Locate the cell with the specified text and output its (x, y) center coordinate. 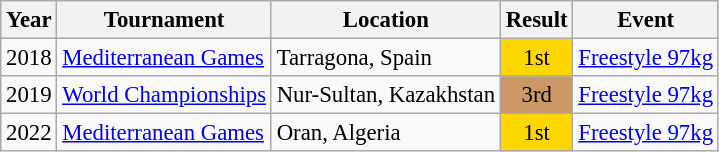
Event (646, 20)
Oran, Algeria (386, 133)
2018 (29, 58)
Tournament (164, 20)
World Championships (164, 95)
3rd (536, 95)
2019 (29, 95)
Nur-Sultan, Kazakhstan (386, 95)
Tarragona, Spain (386, 58)
Result (536, 20)
Year (29, 20)
Location (386, 20)
2022 (29, 133)
